Locate the cell with the specified text and output its [X, Y] center coordinate. 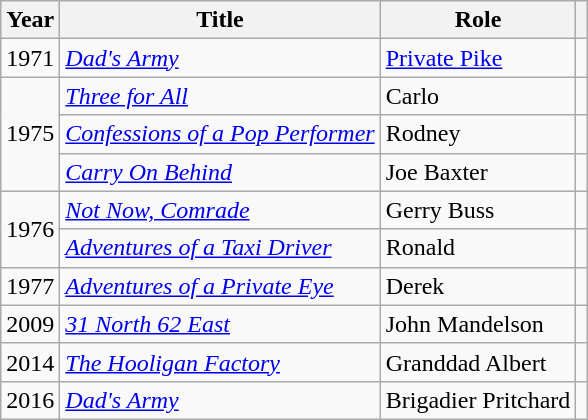
Private Pike [478, 58]
The Hooligan Factory [220, 362]
Year [30, 20]
Brigadier Pritchard [478, 400]
2016 [30, 400]
Joe Baxter [478, 172]
Rodney [478, 134]
Confessions of a Pop Performer [220, 134]
Granddad Albert [478, 362]
1971 [30, 58]
Derek [478, 286]
Not Now, Comrade [220, 210]
Adventures of a Taxi Driver [220, 248]
31 North 62 East [220, 324]
1977 [30, 286]
Three for All [220, 96]
1975 [30, 134]
Carlo [478, 96]
John Mandelson [478, 324]
2014 [30, 362]
Role [478, 20]
Carry On Behind [220, 172]
1976 [30, 229]
Gerry Buss [478, 210]
Ronald [478, 248]
Adventures of a Private Eye [220, 286]
2009 [30, 324]
Title [220, 20]
